Detect which cell encompasses the target text, then output its (x, y) center coordinate. 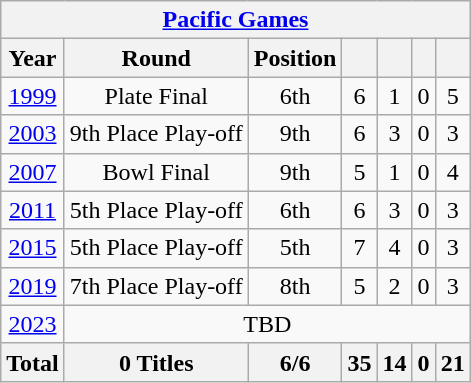
Round (156, 58)
7 (360, 248)
0 Titles (156, 362)
5th (295, 248)
1999 (33, 96)
21 (452, 362)
7th Place Play-off (156, 286)
TBD (267, 324)
2 (394, 286)
2003 (33, 134)
2007 (33, 172)
Total (33, 362)
2011 (33, 210)
2023 (33, 324)
Plate Final (156, 96)
2015 (33, 248)
2019 (33, 286)
Position (295, 58)
9th Place Play-off (156, 134)
Bowl Final (156, 172)
8th (295, 286)
35 (360, 362)
Year (33, 58)
6/6 (295, 362)
Pacific Games (236, 20)
14 (394, 362)
